Return (x, y) of the center of cell containing provided text 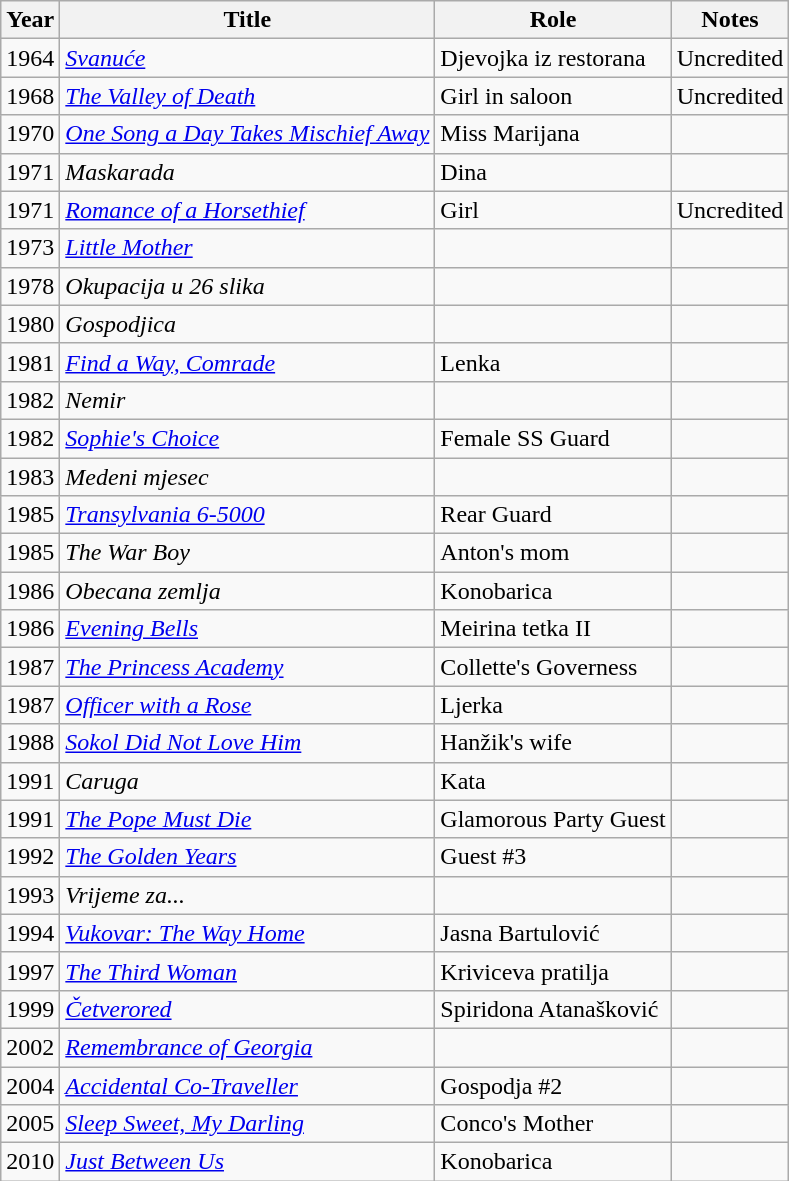
Okupacija u 26 slika (248, 286)
Girl (553, 210)
1964 (30, 58)
Guest #3 (553, 857)
The Third Woman (248, 971)
1997 (30, 971)
Četverored (248, 1009)
Lenka (553, 362)
Svanuće (248, 58)
2005 (30, 1124)
The War Boy (248, 553)
Little Mother (248, 248)
Find a Way, Comrade (248, 362)
Transylvania 6-5000 (248, 515)
Romance of a Horsethief (248, 210)
1968 (30, 96)
Remembrance of Georgia (248, 1047)
1994 (30, 933)
The Valley of Death (248, 96)
Kriviceva pratilja (553, 971)
Vrijeme za... (248, 895)
One Song a Day Takes Mischief Away (248, 134)
Sleep Sweet, My Darling (248, 1124)
Hanžik's wife (553, 743)
Kata (553, 781)
Year (30, 20)
Gospodja #2 (553, 1085)
Meirina tetka II (553, 629)
Conco's Mother (553, 1124)
Nemir (248, 400)
The Princess Academy (248, 667)
Ljerka (553, 705)
Collette's Governess (553, 667)
1993 (30, 895)
Miss Marijana (553, 134)
Maskarada (248, 172)
1999 (30, 1009)
The Golden Years (248, 857)
Evening Bells (248, 629)
1981 (30, 362)
1983 (30, 477)
Gospodjica (248, 324)
Female SS Guard (553, 438)
Just Between Us (248, 1162)
1970 (30, 134)
Vukovar: The Way Home (248, 933)
Notes (730, 20)
Officer with a Rose (248, 705)
Anton's mom (553, 553)
1992 (30, 857)
2002 (30, 1047)
Caruga (248, 781)
2004 (30, 1085)
Sokol Did Not Love Him (248, 743)
1973 (30, 248)
1978 (30, 286)
1980 (30, 324)
Obecana zemlja (248, 591)
Djevojka iz restorana (553, 58)
Girl in saloon (553, 96)
Role (553, 20)
1988 (30, 743)
Glamorous Party Guest (553, 819)
Spiridona Atanašković (553, 1009)
2010 (30, 1162)
The Pope Must Die (248, 819)
Rear Guard (553, 515)
Title (248, 20)
Medeni mjesec (248, 477)
Accidental Co-Traveller (248, 1085)
Jasna Bartulović (553, 933)
Sophie's Choice (248, 438)
Dina (553, 172)
